Determine the [x, y] coordinate at the center of the cell enclosing the given text.  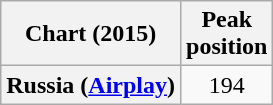
Peakposition [227, 34]
Russia (Airplay) [91, 85]
194 [227, 85]
Chart (2015) [91, 34]
